Scan for the cell matching the given text and deliver its [X, Y] coordinate at center. 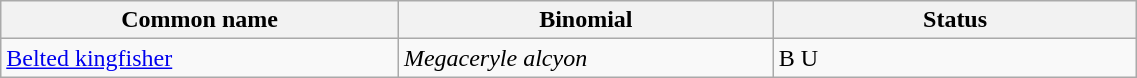
Status [955, 20]
Binomial [586, 20]
B U [955, 58]
Belted kingfisher [200, 58]
Megaceryle alcyon [586, 58]
Common name [200, 20]
